Find where the given text appears and provide that cell's center as [x, y] coordinate. 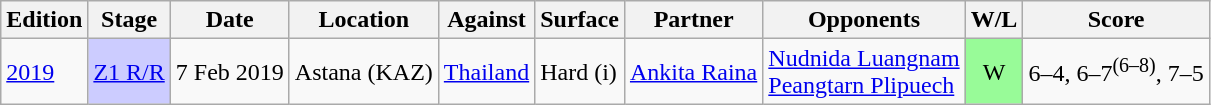
Surface [580, 20]
W [994, 72]
6–4, 6–7(6–8), 7–5 [1116, 72]
Date [230, 20]
Hard (i) [580, 72]
Ankita Raina [693, 72]
Stage [129, 20]
Astana (KAZ) [364, 72]
Location [364, 20]
7 Feb 2019 [230, 72]
Score [1116, 20]
Thailand [486, 72]
Against [486, 20]
Edition [44, 20]
2019 [44, 72]
Opponents [864, 20]
Nudnida Luangnam Peangtarn Plipuech [864, 72]
W/L [994, 20]
Partner [693, 20]
Z1 R/R [129, 72]
